Detect which cell encompasses the target text, then output its [X, Y] center coordinate. 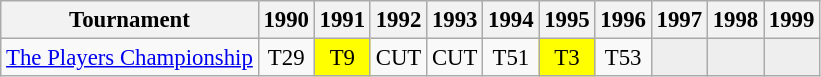
Tournament [130, 20]
T53 [623, 58]
1995 [567, 20]
T29 [286, 58]
1998 [735, 20]
1992 [398, 20]
T3 [567, 58]
1999 [792, 20]
T9 [342, 58]
1993 [455, 20]
1991 [342, 20]
1997 [679, 20]
The Players Championship [130, 58]
1996 [623, 20]
1994 [511, 20]
T51 [511, 58]
1990 [286, 20]
